Scan for the cell matching the given text and deliver its (X, Y) coordinate at center. 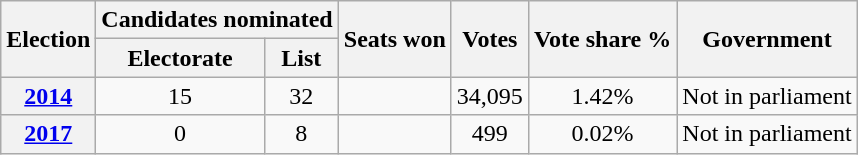
Vote share % (602, 39)
Election (48, 39)
Government (767, 39)
499 (490, 134)
0 (180, 134)
2017 (48, 134)
32 (301, 96)
34,095 (490, 96)
0.02% (602, 134)
Electorate (180, 58)
Candidates nominated (217, 20)
1.42% (602, 96)
2014 (48, 96)
List (301, 58)
8 (301, 134)
Votes (490, 39)
15 (180, 96)
Seats won (394, 39)
